Provide the [x, y] coordinate of the cell's center where the given text is located.  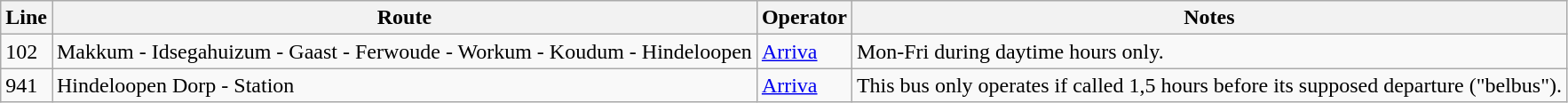
Mon-Fri during daytime hours only. [1209, 51]
Operator [804, 18]
941 [27, 85]
102 [27, 51]
This bus only operates if called 1,5 hours before its supposed departure ("belbus"). [1209, 85]
Route [404, 18]
Line [27, 18]
Hindeloopen Dorp - Station [404, 85]
Makkum - Idsegahuizum - Gaast - Ferwoude - Workum - Koudum - Hindeloopen [404, 51]
Notes [1209, 18]
